Search for the cell housing the specified text and yield its (x, y) center coordinate. 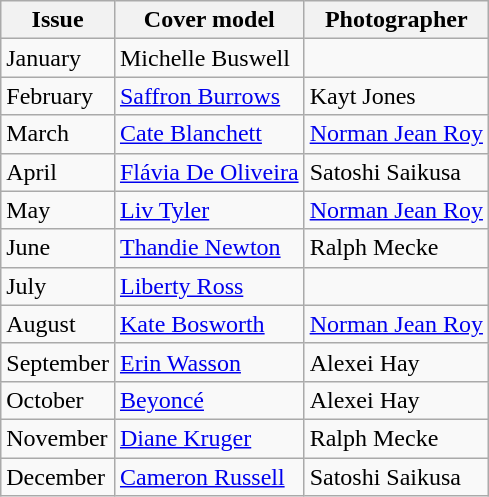
December (58, 477)
April (58, 172)
February (58, 96)
Diane Kruger (209, 438)
June (58, 248)
Liv Tyler (209, 210)
September (58, 362)
Cate Blanchett (209, 134)
Photographer (396, 20)
August (58, 324)
Cover model (209, 20)
Kate Bosworth (209, 324)
Erin Wasson (209, 362)
November (58, 438)
Thandie Newton (209, 248)
July (58, 286)
March (58, 134)
Michelle Buswell (209, 58)
Beyoncé (209, 400)
Issue (58, 20)
October (58, 400)
May (58, 210)
Liberty Ross (209, 286)
Saffron Burrows (209, 96)
Kayt Jones (396, 96)
Cameron Russell (209, 477)
Flávia De Oliveira (209, 172)
January (58, 58)
